Find where the given text appears and provide that cell's center as (X, Y) coordinate. 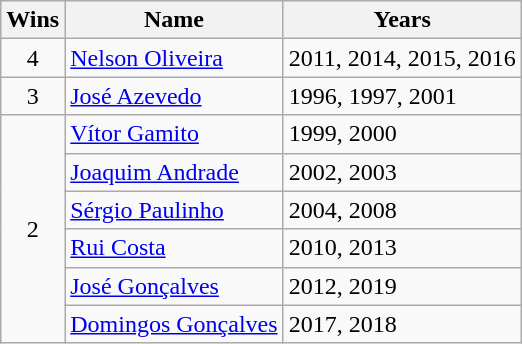
2017, 2018 (402, 324)
Vítor Gamito (174, 134)
Years (402, 20)
1999, 2000 (402, 134)
2012, 2019 (402, 286)
1996, 1997, 2001 (402, 96)
José Gonçalves (174, 286)
2010, 2013 (402, 248)
3 (33, 96)
2004, 2008 (402, 210)
Wins (33, 20)
Nelson Oliveira (174, 58)
2002, 2003 (402, 172)
Sérgio Paulinho (174, 210)
Rui Costa (174, 248)
4 (33, 58)
Domingos Gonçalves (174, 324)
2 (33, 229)
José Azevedo (174, 96)
2011, 2014, 2015, 2016 (402, 58)
Name (174, 20)
Joaquim Andrade (174, 172)
